Determine the [X, Y] coordinate at the center of the cell enclosing the given text.  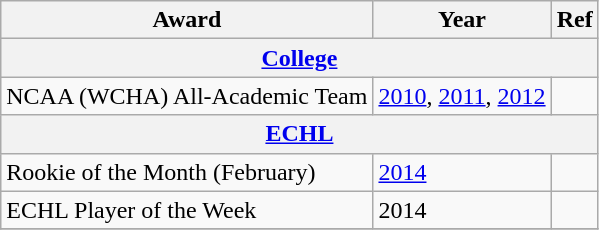
College [300, 58]
ECHL [300, 134]
NCAA (WCHA) All-Academic Team [187, 96]
Award [187, 20]
Ref [574, 20]
Rookie of the Month (February) [187, 172]
ECHL Player of the Week [187, 210]
2010, 2011, 2012 [462, 96]
Year [462, 20]
